For the text-containing cell, return its midpoint in (x, y) coordinate format. 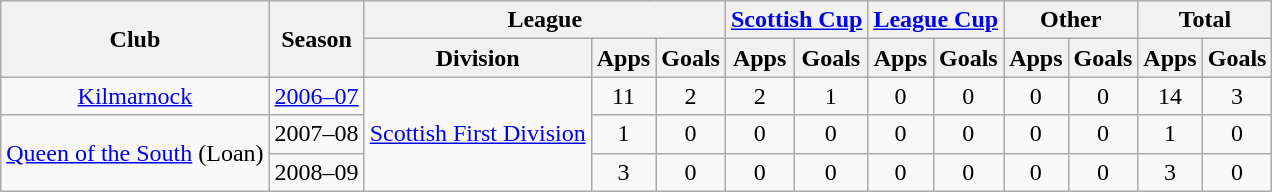
Club (135, 39)
Season (316, 39)
2006–07 (316, 96)
2007–08 (316, 134)
2008–09 (316, 172)
Queen of the South (Loan) (135, 153)
League Cup (936, 20)
Kilmarnock (135, 96)
Total (1205, 20)
Scottish Cup (796, 20)
Other (1071, 20)
Division (478, 58)
14 (1170, 96)
Scottish First Division (478, 134)
11 (623, 96)
League (544, 20)
